Pinpoint the cell where the given text exists, returning its (x, y) midpoint coordinate. 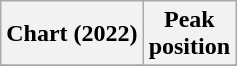
Chart (2022) (72, 34)
Peakposition (189, 34)
